Identify which cell holds the provided text, then report its [X, Y] central coordinate. 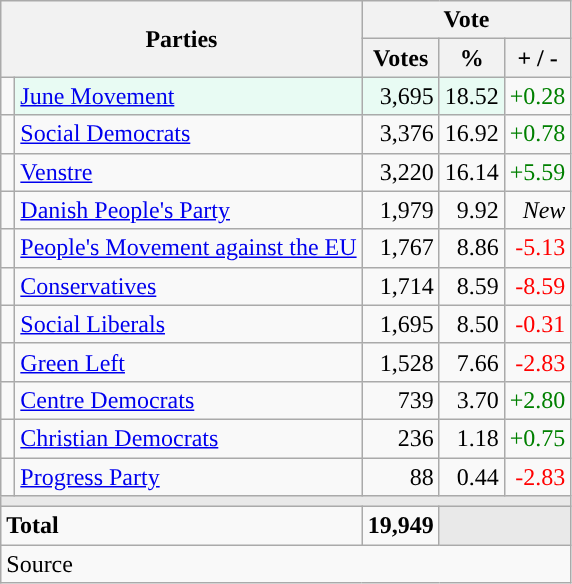
Conservatives [188, 286]
Christian Democrats [188, 438]
18.52 [472, 96]
June Movement [188, 96]
1,767 [400, 248]
3.70 [472, 400]
People's Movement against the EU [188, 248]
3,695 [400, 96]
739 [400, 400]
0.44 [472, 477]
+0.78 [538, 134]
19,949 [400, 526]
Centre Democrats [188, 400]
-8.59 [538, 286]
-0.31 [538, 324]
New [538, 210]
+0.28 [538, 96]
Vote [466, 20]
7.66 [472, 362]
3,220 [400, 172]
8.59 [472, 286]
1,979 [400, 210]
8.50 [472, 324]
1,695 [400, 324]
Parties [182, 39]
Green Left [188, 362]
Progress Party [188, 477]
Source [286, 564]
1.18 [472, 438]
+ / - [538, 58]
+5.59 [538, 172]
16.92 [472, 134]
Venstre [188, 172]
88 [400, 477]
1,528 [400, 362]
1,714 [400, 286]
Danish People's Party [188, 210]
Social Liberals [188, 324]
236 [400, 438]
+2.80 [538, 400]
Votes [400, 58]
Social Democrats [188, 134]
-5.13 [538, 248]
+0.75 [538, 438]
% [472, 58]
Total [182, 526]
3,376 [400, 134]
16.14 [472, 172]
8.86 [472, 248]
9.92 [472, 210]
